Capture the cell that displays the provided text and extract its (X, Y) central coordinate. 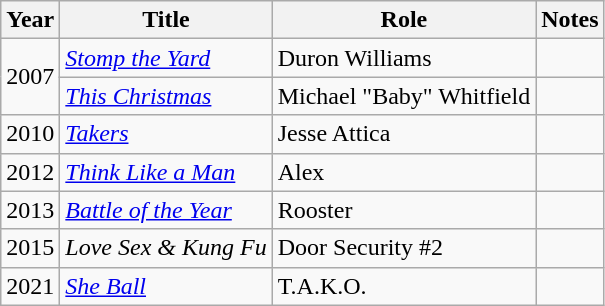
Title (166, 20)
Year (30, 20)
2012 (30, 172)
Jesse Attica (404, 134)
Duron Williams (404, 58)
Notes (570, 20)
Role (404, 20)
2010 (30, 134)
Battle of the Year (166, 210)
Stomp the Yard (166, 58)
Love Sex & Kung Fu (166, 248)
Think Like a Man (166, 172)
T.A.K.O. (404, 286)
Rooster (404, 210)
Door Security #2 (404, 248)
Michael "Baby" Whitfield (404, 96)
2021 (30, 286)
2007 (30, 77)
Takers (166, 134)
This Christmas (166, 96)
2015 (30, 248)
She Ball (166, 286)
Alex (404, 172)
2013 (30, 210)
